Locate the cell with the specified text and output its [X, Y] center coordinate. 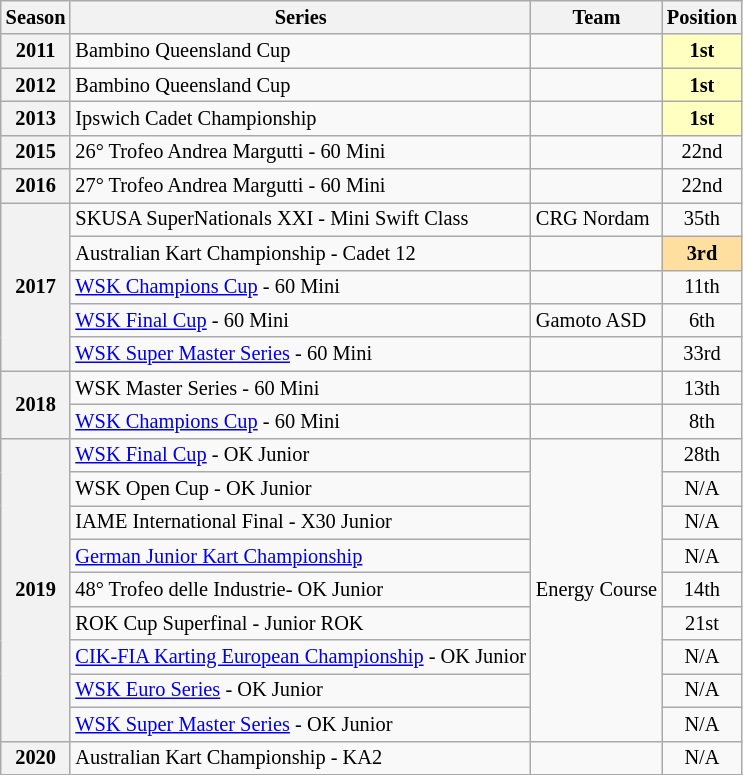
WSK Master Series - 60 Mini [300, 388]
14th [702, 589]
WSK Super Master Series - OK Junior [300, 724]
6th [702, 320]
ROK Cup Superfinal - Junior ROK [300, 623]
Australian Kart Championship - Cadet 12 [300, 253]
German Junior Kart Championship [300, 556]
27° Trofeo Andrea Margutti - 60 Mini [300, 186]
26° Trofeo Andrea Margutti - 60 Mini [300, 152]
2015 [36, 152]
Team [596, 17]
2011 [36, 51]
3rd [702, 253]
48° Trofeo delle Industrie- OK Junior [300, 589]
Position [702, 17]
2019 [36, 590]
WSK Final Cup - 60 Mini [300, 320]
2016 [36, 186]
33rd [702, 354]
WSK Euro Series - OK Junior [300, 690]
CRG Nordam [596, 219]
2017 [36, 286]
Australian Kart Championship - KA2 [300, 758]
Series [300, 17]
WSK Open Cup - OK Junior [300, 489]
CIK-FIA Karting European Championship - OK Junior [300, 657]
28th [702, 455]
11th [702, 287]
13th [702, 388]
Ipswich Cadet Championship [300, 118]
2012 [36, 85]
Season [36, 17]
2013 [36, 118]
IAME International Final - X30 Junior [300, 522]
8th [702, 421]
Energy Course [596, 590]
21st [702, 623]
WSK Final Cup - OK Junior [300, 455]
2020 [36, 758]
35th [702, 219]
Gamoto ASD [596, 320]
2018 [36, 404]
WSK Super Master Series - 60 Mini [300, 354]
SKUSA SuperNationals XXI - Mini Swift Class [300, 219]
